Search for the cell housing the specified text and yield its [X, Y] center coordinate. 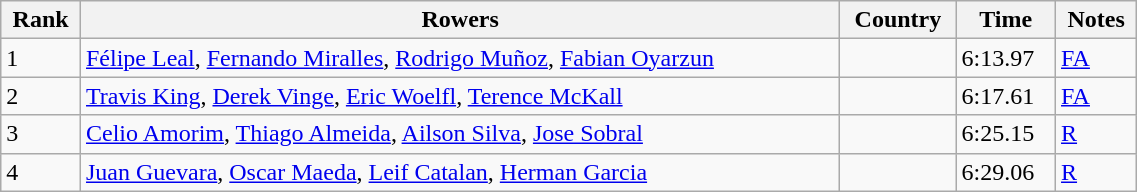
Rowers [460, 20]
Rank [41, 20]
Travis King, Derek Vinge, Eric Woelfl, Terence McKall [460, 96]
Time [1006, 20]
Country [898, 20]
Juan Guevara, Oscar Maeda, Leif Catalan, Herman Garcia [460, 172]
6:17.61 [1006, 96]
Celio Amorim, Thiago Almeida, Ailson Silva, Jose Sobral [460, 134]
6:29.06 [1006, 172]
1 [41, 58]
3 [41, 134]
6:13.97 [1006, 58]
6:25.15 [1006, 134]
2 [41, 96]
Notes [1096, 20]
Félipe Leal, Fernando Miralles, Rodrigo Muñoz, Fabian Oyarzun [460, 58]
4 [41, 172]
